Pinpoint the cell where the given text exists, returning its (X, Y) midpoint coordinate. 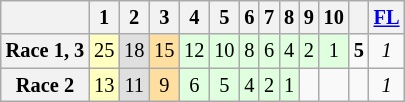
3 (164, 17)
13 (104, 85)
7 (269, 17)
15 (164, 51)
25 (104, 51)
12 (194, 51)
11 (134, 85)
Race 1, 3 (45, 51)
FL (387, 17)
18 (134, 51)
Race 2 (45, 85)
